From the cell containing the given text, extract its center point as [x, y] coordinate. 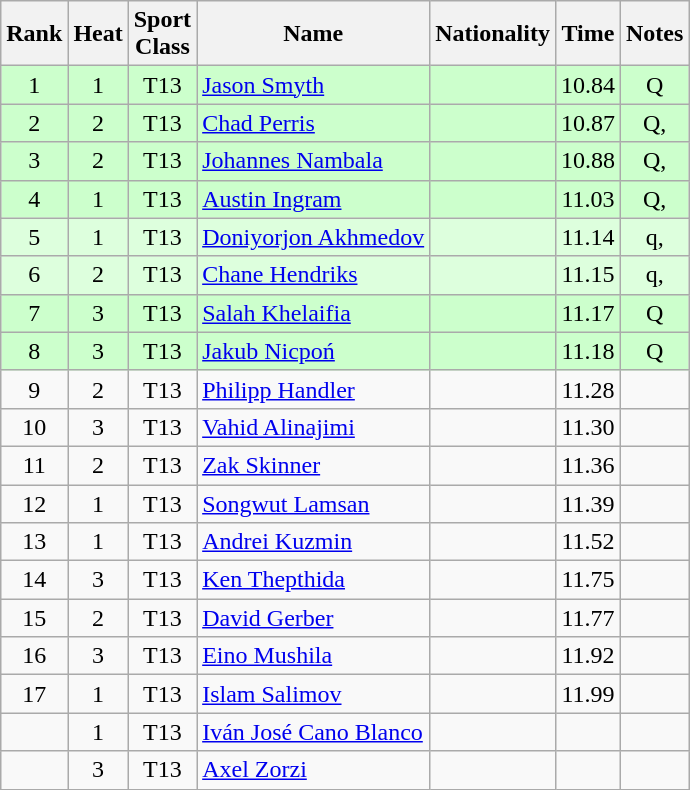
11.30 [588, 427]
11.75 [588, 580]
Chane Hendriks [314, 275]
10 [34, 427]
Philipp Handler [314, 389]
6 [34, 275]
10.84 [588, 85]
Jakub Nicpoń [314, 351]
Axel Zorzi [314, 770]
11.36 [588, 465]
SportClass [162, 34]
5 [34, 237]
Time [588, 34]
Doniyorjon Akhmedov [314, 237]
Notes [655, 34]
11.28 [588, 389]
Songwut Lamsan [314, 503]
Heat [98, 34]
Zak Skinner [314, 465]
11.39 [588, 503]
11.99 [588, 694]
11.03 [588, 199]
9 [34, 389]
Name [314, 34]
11.92 [588, 656]
Austin Ingram [314, 199]
Iván José Cano Blanco [314, 732]
11.52 [588, 542]
Eino Mushila [314, 656]
10.87 [588, 123]
Ken Thepthida [314, 580]
11.15 [588, 275]
Johannes Nambala [314, 161]
7 [34, 313]
11.17 [588, 313]
Andrei Kuzmin [314, 542]
12 [34, 503]
4 [34, 199]
17 [34, 694]
14 [34, 580]
11.14 [588, 237]
11.77 [588, 618]
David Gerber [314, 618]
8 [34, 351]
11.18 [588, 351]
Salah Khelaifia [314, 313]
Chad Perris [314, 123]
11 [34, 465]
16 [34, 656]
Islam Salimov [314, 694]
10.88 [588, 161]
Jason Smyth [314, 85]
13 [34, 542]
Nationality [493, 34]
Rank [34, 34]
Vahid Alinajimi [314, 427]
15 [34, 618]
